Locate the cell with the specified text and output its [x, y] center coordinate. 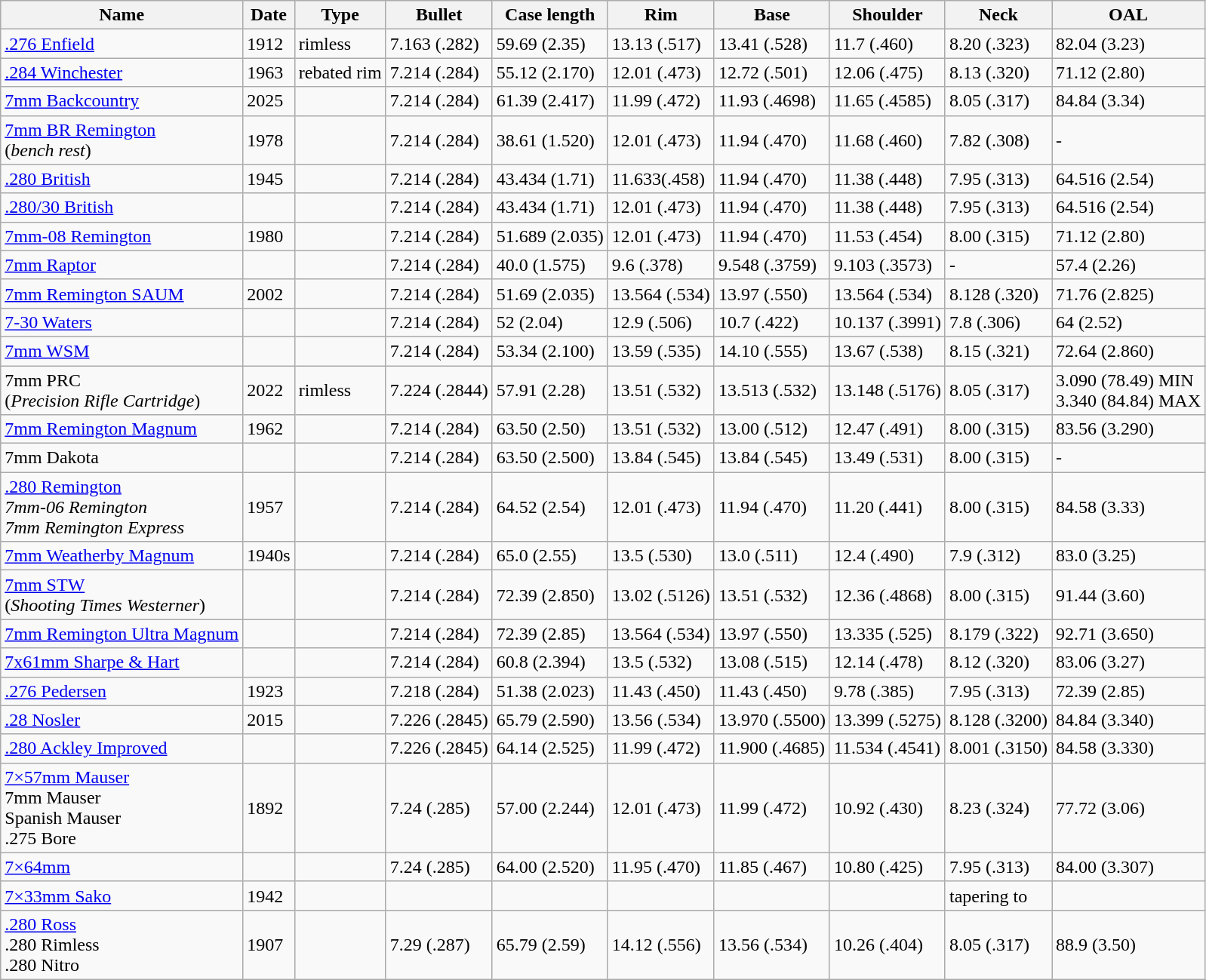
13.399 (.5275) [888, 720]
10.26 (.404) [888, 945]
65.79 (2.59) [549, 945]
7mm Remington Magnum [122, 429]
91.44 (3.60) [1129, 594]
12.06 (.475) [888, 72]
57.00 (2.244) [549, 807]
7.82 (.308) [998, 140]
52 (2.04) [549, 322]
7mm Weatherby Magnum [122, 556]
Date [269, 15]
11.633(.458) [661, 179]
72.39 (2.850) [549, 594]
13.00 (.512) [771, 429]
1978 [269, 140]
2025 [269, 101]
59.69 (2.35) [549, 44]
2022 [269, 389]
11.68 (.460) [888, 140]
1892 [269, 807]
7.218 (.284) [439, 691]
72.64 (2.860) [1129, 351]
7.163 (.282) [439, 44]
13.49 (.531) [888, 458]
.280 Ackley Improved [122, 748]
14.12 (.556) [661, 945]
Rim [661, 15]
84.84 (3.340) [1129, 720]
61.39 (2.417) [549, 101]
2002 [269, 293]
60.8 (2.394) [549, 662]
13.5 (.530) [661, 556]
7mm Remington Ultra Magnum [122, 634]
7.224 (.2844) [439, 389]
1980 [269, 236]
40.0 (1.575) [549, 265]
12.47 (.491) [888, 429]
84.58 (3.330) [1129, 748]
11.534 (.4541) [888, 748]
1940s [269, 556]
11.7 (.460) [888, 44]
64.14 (2.525) [549, 748]
11.93 (.4698) [771, 101]
83.56 (3.290) [1129, 429]
65.79 (2.590) [549, 720]
64 (2.52) [1129, 322]
7mm Remington SAUM [122, 293]
7x61mm Sharpe & Hart [122, 662]
12.14 (.478) [888, 662]
8.12 (.320) [998, 662]
7mm Dakota [122, 458]
8.128 (.3200) [998, 720]
7mm PRC(Precision Rifle Cartridge) [122, 389]
.276 Enfield [122, 44]
77.72 (3.06) [1129, 807]
83.0 (3.25) [1129, 556]
.280 British [122, 179]
11.85 (.467) [771, 867]
8.23 (.324) [998, 807]
7×57mm Mauser 7mm Mauser Spanish Mauser .275 Bore [122, 807]
64.00 (2.520) [549, 867]
1962 [269, 429]
13.0 (.511) [771, 556]
55.12 (2.170) [549, 72]
12.36 (.4868) [888, 594]
53.34 (2.100) [549, 351]
1957 [269, 507]
65.0 (2.55) [549, 556]
84.00 (3.307) [1129, 867]
10.80 (.425) [888, 867]
1923 [269, 691]
13.08 (.515) [771, 662]
8.13 (.320) [998, 72]
Type [340, 15]
7mm-08 Remington [122, 236]
13.335 (.525) [888, 634]
Case length [549, 15]
1942 [269, 896]
7×33mm Sako [122, 896]
10.7 (.422) [771, 322]
51.38 (2.023) [549, 691]
84.58 (3.33) [1129, 507]
Neck [998, 15]
Bullet [439, 15]
7×64mm [122, 867]
11.95 (.470) [661, 867]
7mm Raptor [122, 265]
88.9 (3.50) [1129, 945]
9.6 (.378) [661, 265]
13.67 (.538) [888, 351]
13.5 (.532) [661, 662]
7mm BR Remington(bench rest) [122, 140]
Name [122, 15]
13.02 (.5126) [661, 594]
71.76 (2.825) [1129, 293]
13.59 (.535) [661, 351]
63.50 (2.500) [549, 458]
12.4 (.490) [888, 556]
.280 Ross .280 Rimless .280 Nitro [122, 945]
64.52 (2.54) [549, 507]
.276 Pedersen [122, 691]
1945 [269, 179]
38.61 (1.520) [549, 140]
.28 Nosler [122, 720]
1912 [269, 44]
12.9 (.506) [661, 322]
10.137 (.3991) [888, 322]
57.4 (2.26) [1129, 265]
13.41 (.528) [771, 44]
63.50 (2.50) [549, 429]
84.84 (3.34) [1129, 101]
.284 Winchester [122, 72]
1907 [269, 945]
Base [771, 15]
8.001 (.3150) [998, 748]
7.9 (.312) [998, 556]
13.148 (.5176) [888, 389]
10.92 (.430) [888, 807]
7mm Backcountry [122, 101]
1963 [269, 72]
14.10 (.555) [771, 351]
8.128 (.320) [998, 293]
11.20 (.441) [888, 507]
9.548 (.3759) [771, 265]
3.090 (78.49) MIN3.340 (84.84) MAX [1129, 389]
9.78 (.385) [888, 691]
7.8 (.306) [998, 322]
7-30 Waters [122, 322]
83.06 (3.27) [1129, 662]
8.15 (.321) [998, 351]
.280 Remington7mm-06 Remington7mm Remington Express [122, 507]
7.29 (.287) [439, 945]
12.72 (.501) [771, 72]
7mm STW(Shooting Times Westerner) [122, 594]
7mm WSM [122, 351]
11.53 (.454) [888, 236]
51.69 (2.035) [549, 293]
13.13 (.517) [661, 44]
2015 [269, 720]
13.970 (.5500) [771, 720]
8.20 (.323) [998, 44]
OAL [1129, 15]
9.103 (.3573) [888, 265]
13.513 (.532) [771, 389]
.280/30 British [122, 207]
11.900 (.4685) [771, 748]
8.179 (.322) [998, 634]
51.689 (2.035) [549, 236]
Shoulder [888, 15]
rebated rim [340, 72]
92.71 (3.650) [1129, 634]
57.91 (2.28) [549, 389]
11.65 (.4585) [888, 101]
tapering to [998, 896]
82.04 (3.23) [1129, 44]
